Search for the cell housing the specified text and yield its [x, y] center coordinate. 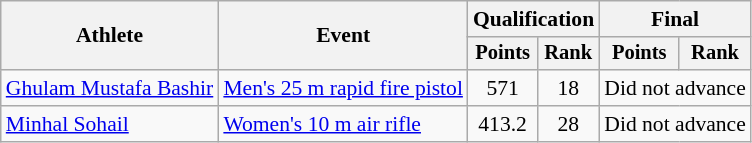
571 [502, 88]
Minhal Sohail [110, 124]
18 [568, 88]
Final [675, 19]
Men's 25 m rapid fire pistol [343, 88]
413.2 [502, 124]
Athlete [110, 36]
Women's 10 m air rifle [343, 124]
Qualification [534, 19]
28 [568, 124]
Ghulam Mustafa Bashir [110, 88]
Event [343, 36]
